Search for the cell housing the specified text and yield its [X, Y] center coordinate. 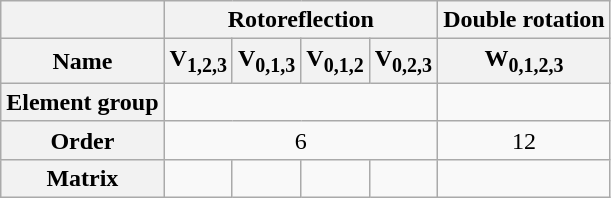
Order [82, 140]
W0,1,2,3 [524, 61]
V0,2,3 [403, 61]
V0,1,3 [266, 61]
12 [524, 140]
6 [301, 140]
Element group [82, 102]
V1,2,3 [198, 61]
Matrix [82, 178]
Name [82, 61]
V0,1,2 [335, 61]
Rotoreflection [301, 20]
Double rotation [524, 20]
